Pinpoint the cell where the given text exists, returning its (x, y) midpoint coordinate. 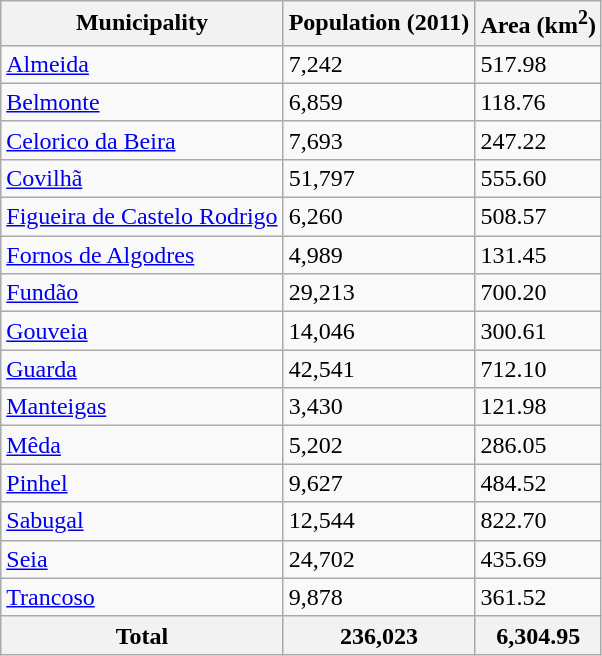
Sabugal (142, 521)
Guarda (142, 369)
484.52 (538, 483)
7,693 (379, 140)
Celorico da Beira (142, 140)
42,541 (379, 369)
712.10 (538, 369)
555.60 (538, 178)
Covilhã (142, 178)
286.05 (538, 445)
24,702 (379, 559)
6,304.95 (538, 635)
517.98 (538, 64)
121.98 (538, 407)
361.52 (538, 597)
435.69 (538, 559)
Total (142, 635)
236,023 (379, 635)
Population (2011) (379, 24)
Figueira de Castelo Rodrigo (142, 217)
Trancoso (142, 597)
118.76 (538, 102)
9,627 (379, 483)
29,213 (379, 293)
Gouveia (142, 331)
7,242 (379, 64)
4,989 (379, 255)
14,046 (379, 331)
822.70 (538, 521)
51,797 (379, 178)
Almeida (142, 64)
Area (km2) (538, 24)
Belmonte (142, 102)
247.22 (538, 140)
700.20 (538, 293)
Fornos de Algodres (142, 255)
Fundão (142, 293)
Pinhel (142, 483)
Mêda (142, 445)
Municipality (142, 24)
508.57 (538, 217)
Manteigas (142, 407)
300.61 (538, 331)
Seia (142, 559)
6,859 (379, 102)
12,544 (379, 521)
131.45 (538, 255)
6,260 (379, 217)
5,202 (379, 445)
3,430 (379, 407)
9,878 (379, 597)
